Pinpoint the cell where the given text exists, returning its (X, Y) midpoint coordinate. 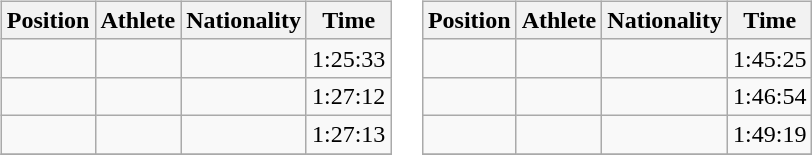
1:45:25 (770, 58)
1:27:12 (348, 96)
1:46:54 (770, 96)
1:27:13 (348, 134)
1:25:33 (348, 58)
1:49:19 (770, 134)
